Output the [x, y] coordinate of the center of the cell containing the given text.  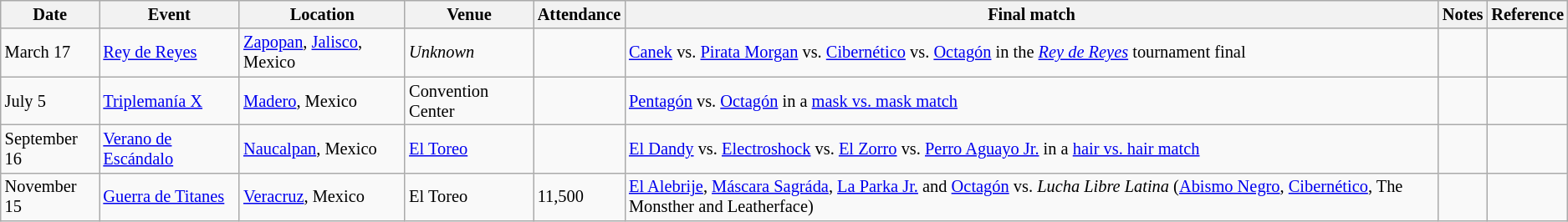
Location [322, 14]
Zapopan, Jalisco, Mexico [322, 53]
Date [50, 14]
March 17 [50, 53]
Notes [1463, 14]
Guerra de Titanes [169, 197]
Event [169, 14]
November 15 [50, 197]
Final match [1032, 14]
Veracruz, Mexico [322, 197]
Rey de Reyes [169, 53]
Unknown [469, 53]
Venue [469, 14]
Triplemanía X [169, 101]
Madero, Mexico [322, 101]
El Alebrije, Máscara Sagráda, La Parka Jr. and Octagón vs. Lucha Libre Latina (Abismo Negro, Cibernético, The Monsther and Leatherface) [1032, 197]
Attendance [579, 14]
July 5 [50, 101]
Convention Center [469, 101]
Naucalpan, Mexico [322, 149]
Pentagón vs. Octagón in a mask vs. mask match [1032, 101]
Verano de Escándalo [169, 149]
Canek vs. Pirata Morgan vs. Cibernético vs. Octagón in the Rey de Reyes tournament final [1032, 53]
Reference [1527, 14]
11,500 [579, 197]
El Dandy vs. Electroshock vs. El Zorro vs. Perro Aguayo Jr. in a hair vs. hair match [1032, 149]
September 16 [50, 149]
